Return (x, y) of the center of cell containing provided text 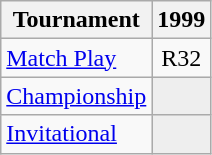
Match Play (76, 58)
1999 (182, 20)
Invitational (76, 134)
Championship (76, 96)
Tournament (76, 20)
R32 (182, 58)
